Identify which cell holds the provided text, then report its (x, y) central coordinate. 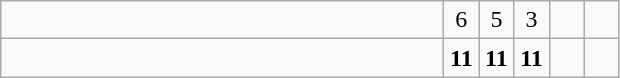
5 (496, 20)
3 (532, 20)
6 (462, 20)
